Scan for the cell matching the given text and deliver its [X, Y] coordinate at center. 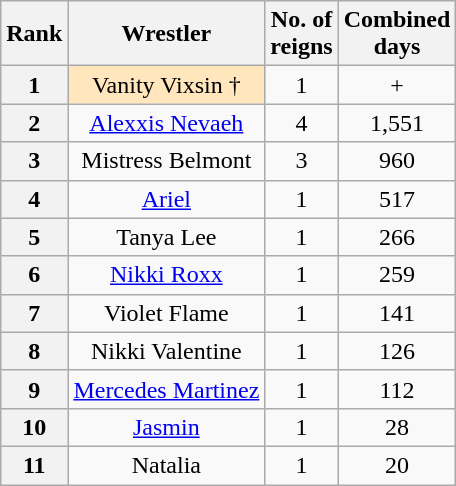
Rank [34, 34]
Ariel [166, 199]
Violet Flame [166, 313]
7 [34, 313]
Nikki Valentine [166, 351]
10 [34, 427]
Mistress Belmont [166, 161]
6 [34, 275]
8 [34, 351]
Nikki Roxx [166, 275]
Vanity Vixsin † [166, 85]
126 [397, 351]
112 [397, 389]
266 [397, 237]
+ [397, 85]
Tanya Lee [166, 237]
1,551 [397, 123]
Alexxis Nevaeh [166, 123]
2 [34, 123]
9 [34, 389]
Wrestler [166, 34]
Mercedes Martinez [166, 389]
No. ofreigns [302, 34]
Natalia [166, 465]
141 [397, 313]
11 [34, 465]
960 [397, 161]
Jasmin [166, 427]
259 [397, 275]
28 [397, 427]
5 [34, 237]
20 [397, 465]
Combineddays [397, 34]
517 [397, 199]
